For the text-containing cell, return its midpoint in [x, y] coordinate format. 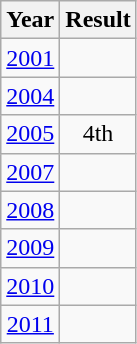
Year [30, 20]
2009 [30, 248]
Result [98, 20]
4th [98, 134]
2008 [30, 210]
2001 [30, 58]
2004 [30, 96]
2010 [30, 286]
2011 [30, 324]
2007 [30, 172]
2005 [30, 134]
